Detect which cell encompasses the target text, then output its [x, y] center coordinate. 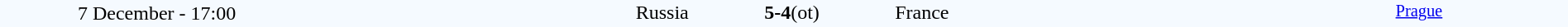
Prague [1419, 13]
Russia [501, 12]
France [1082, 12]
5-4(ot) [791, 12]
7 December - 17:00 [157, 13]
